Extract the (X, Y) coordinate from the center of the cell holding the provided text.  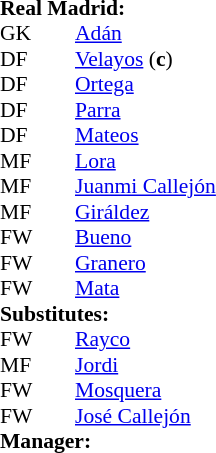
Juanmi Callejón (146, 187)
Substitutes: (108, 314)
Giráldez (146, 212)
Mata (146, 289)
Rayco (146, 339)
Parra (146, 110)
GK (19, 33)
Lora (146, 161)
Mateos (146, 135)
Jordi (146, 365)
Bueno (146, 237)
Adán (146, 33)
José Callejón (146, 416)
Ortega (146, 85)
Mosquera (146, 391)
Granero (146, 263)
Velayos (c) (146, 59)
